Output the [X, Y] coordinate of the center of the cell containing the given text.  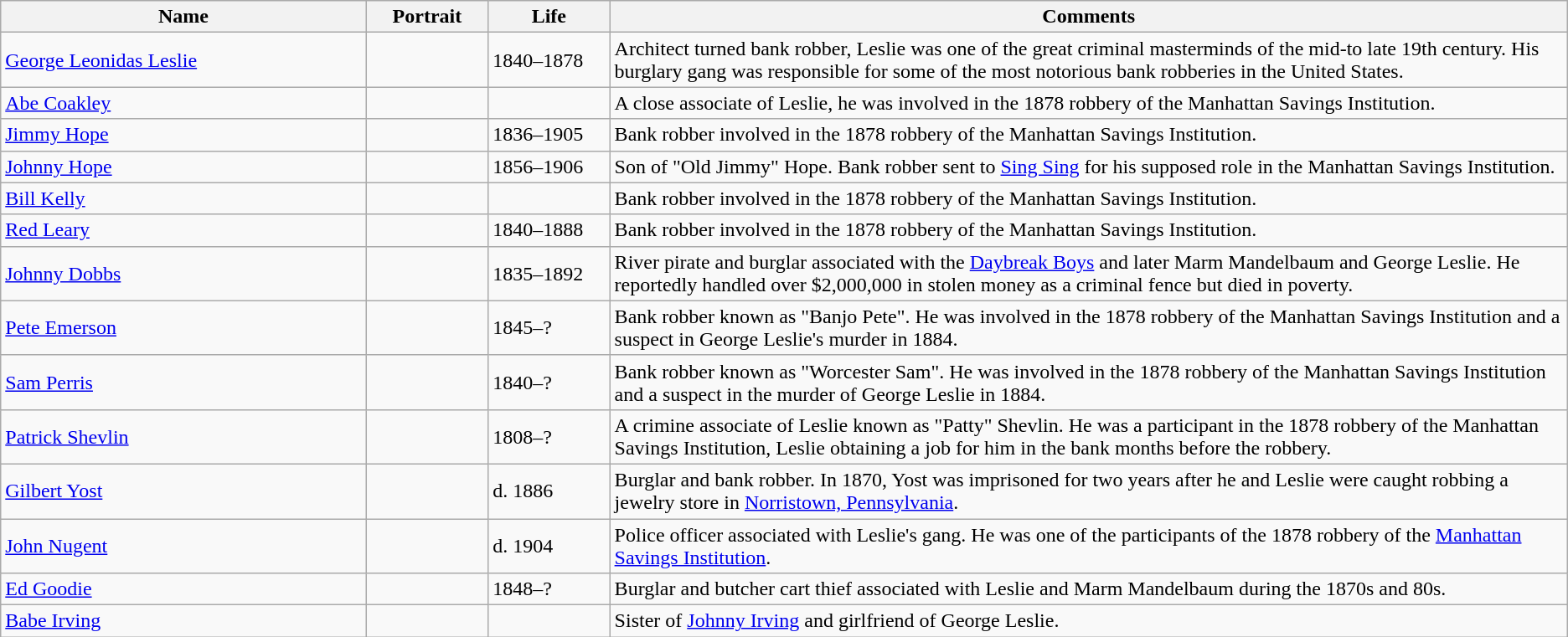
Gilbert Yost [183, 491]
Babe Irving [183, 621]
Patrick Shevlin [183, 437]
Name [183, 17]
d. 1886 [549, 491]
John Nugent [183, 546]
1836–1905 [549, 135]
1845–? [549, 328]
Jimmy Hope [183, 135]
George Leonidas Leslie [183, 60]
Sam Perris [183, 382]
1808–? [549, 437]
Sister of Johnny Irving and girlfriend of George Leslie. [1089, 621]
Life [549, 17]
Bill Kelly [183, 198]
Comments [1089, 17]
1848–? [549, 589]
1835–1892 [549, 273]
Pete Emerson [183, 328]
Police officer associated with Leslie's gang. He was one of the participants of the 1878 robbery of the Manhattan Savings Institution. [1089, 546]
1840–1888 [549, 230]
Portrait [427, 17]
Johnny Hope [183, 167]
1840–1878 [549, 60]
Johnny Dobbs [183, 273]
d. 1904 [549, 546]
Burglar and butcher cart thief associated with Leslie and Marm Mandelbaum during the 1870s and 80s. [1089, 589]
A close associate of Leslie, he was involved in the 1878 robbery of the Manhattan Savings Institution. [1089, 103]
1856–1906 [549, 167]
1840–? [549, 382]
Ed Goodie [183, 589]
Abe Coakley [183, 103]
Son of "Old Jimmy" Hope. Bank robber sent to Sing Sing for his supposed role in the Manhattan Savings Institution. [1089, 167]
Red Leary [183, 230]
